Pinpoint the cell where the given text exists, returning its (X, Y) midpoint coordinate. 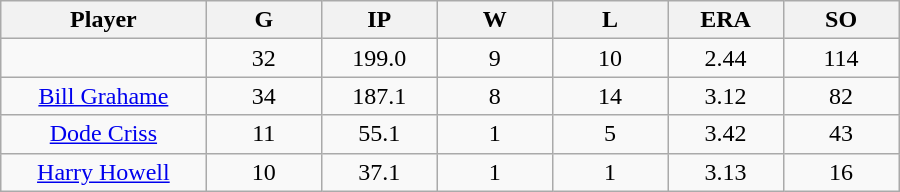
2.44 (726, 58)
114 (841, 58)
W (494, 20)
SO (841, 20)
Player (104, 20)
82 (841, 96)
3.13 (726, 172)
9 (494, 58)
Bill Grahame (104, 96)
14 (610, 96)
32 (264, 58)
L (610, 20)
37.1 (378, 172)
11 (264, 134)
3.42 (726, 134)
IP (378, 20)
Harry Howell (104, 172)
G (264, 20)
Dode Criss (104, 134)
5 (610, 134)
ERA (726, 20)
43 (841, 134)
187.1 (378, 96)
34 (264, 96)
55.1 (378, 134)
8 (494, 96)
199.0 (378, 58)
16 (841, 172)
3.12 (726, 96)
